Provide the (X, Y) coordinate of the cell's center where the given text is located.  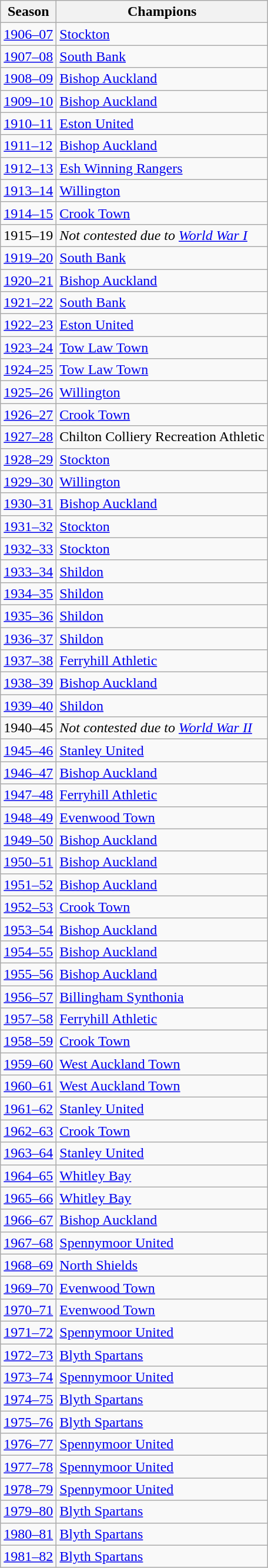
1949–50 (28, 840)
1971–72 (28, 1332)
1927–28 (28, 437)
1922–23 (28, 325)
1923–24 (28, 348)
1966–67 (28, 1220)
1958–59 (28, 1042)
1954–55 (28, 952)
1950–51 (28, 862)
1921–22 (28, 303)
1932–33 (28, 549)
1972–73 (28, 1355)
1960–61 (28, 1086)
1924–25 (28, 370)
1908–09 (28, 79)
1959–60 (28, 1064)
1920–21 (28, 281)
1964–65 (28, 1176)
1946–47 (28, 773)
1975–76 (28, 1422)
1978–79 (28, 1489)
1952–53 (28, 907)
1979–80 (28, 1512)
1907–08 (28, 56)
1956–57 (28, 997)
1909–10 (28, 101)
1981–82 (28, 1556)
1948–49 (28, 818)
1929–30 (28, 482)
1967–68 (28, 1243)
1936–37 (28, 638)
1957–58 (28, 1019)
Chilton Colliery Recreation Athletic (162, 437)
1914–15 (28, 213)
1926–27 (28, 415)
1973–74 (28, 1377)
1937–38 (28, 661)
1906–07 (28, 34)
1928–29 (28, 459)
1974–75 (28, 1400)
1970–71 (28, 1310)
1913–14 (28, 191)
1962–63 (28, 1131)
1939–40 (28, 706)
1933–34 (28, 571)
Esh Winning Rangers (162, 168)
1980–81 (28, 1534)
1951–52 (28, 885)
1925–26 (28, 392)
1912–13 (28, 168)
Champions (162, 12)
Season (28, 12)
1969–70 (28, 1287)
Not contested due to World War II (162, 728)
1919–20 (28, 258)
1931–32 (28, 526)
1945–46 (28, 750)
1977–78 (28, 1467)
1968–69 (28, 1265)
1934–35 (28, 593)
1963–64 (28, 1153)
North Shields (162, 1265)
1965–66 (28, 1198)
1930–31 (28, 504)
1935–36 (28, 616)
1911–12 (28, 146)
1953–54 (28, 929)
1915–19 (28, 235)
1961–62 (28, 1109)
1910–11 (28, 124)
Not contested due to World War I (162, 235)
1938–39 (28, 683)
1947–48 (28, 795)
1955–56 (28, 974)
1976–77 (28, 1444)
Billingham Synthonia (162, 997)
1940–45 (28, 728)
